Determine the [x, y] coordinate at the center of the cell enclosing the given text.  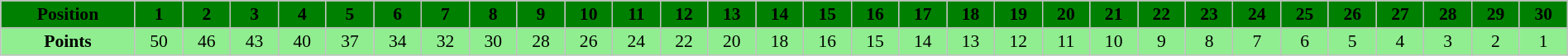
34 [398, 41]
37 [350, 41]
17 [923, 15]
50 [159, 41]
40 [302, 41]
25 [1305, 15]
32 [446, 41]
46 [207, 41]
Points [68, 41]
21 [1114, 15]
29 [1496, 15]
19 [1018, 15]
43 [255, 41]
23 [1209, 15]
Position [68, 15]
27 [1400, 15]
